Provide the (x, y) coordinate of the cell's center where the given text is located.  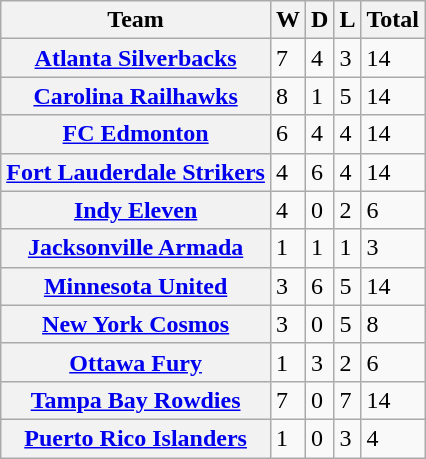
W (288, 20)
D (320, 20)
Ottawa Fury (136, 362)
Minnesota United (136, 286)
Atlanta Silverbacks (136, 58)
Fort Lauderdale Strikers (136, 172)
Jacksonville Armada (136, 248)
Team (136, 20)
FC Edmonton (136, 134)
Tampa Bay Rowdies (136, 400)
New York Cosmos (136, 324)
Total (393, 20)
Carolina Railhawks (136, 96)
Indy Eleven (136, 210)
Puerto Rico Islanders (136, 438)
L (348, 20)
